For the text-containing cell, return its midpoint in (X, Y) coordinate format. 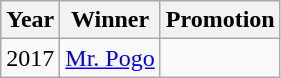
Mr. Pogo (110, 58)
Winner (110, 20)
2017 (30, 58)
Promotion (220, 20)
Year (30, 20)
